Extract the [X, Y] coordinate from the center of the cell holding the provided text.  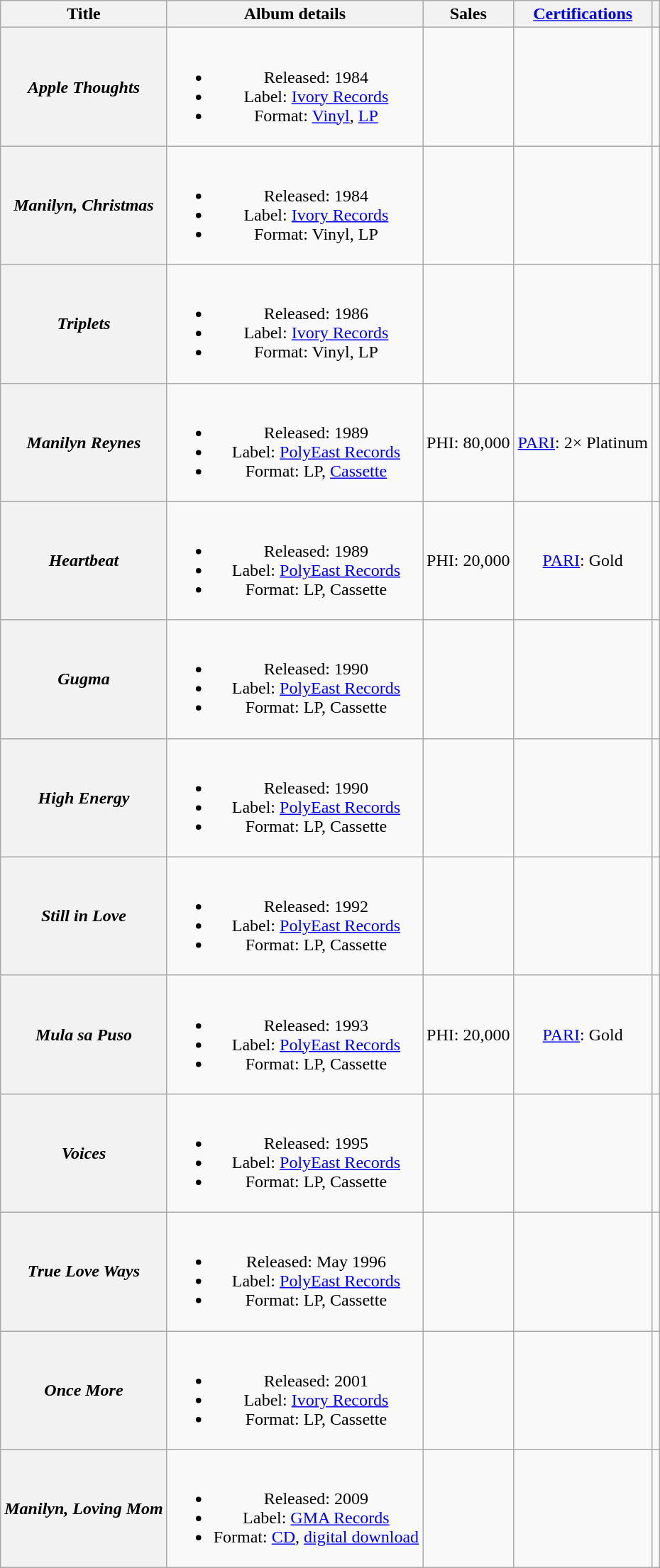
Released: 2009Label: GMA RecordsFormat: CD, digital download [295, 1509]
Apple Thoughts [84, 87]
Title [84, 14]
PHI: 80,000 [468, 443]
Manilyn, Loving Mom [84, 1509]
Sales [468, 14]
Released: 2001Label: Ivory RecordsFormat: LP, Cassette [295, 1390]
Triplets [84, 323]
High Energy [84, 797]
Still in Love [84, 916]
Released: 1993Label: PolyEast RecordsFormat: LP, Cassette [295, 1034]
Voices [84, 1153]
Certifications [583, 14]
True Love Ways [84, 1271]
Manilyn Reynes [84, 443]
Gugma [84, 679]
PARI: 2× Platinum [583, 443]
Released: 1995Label: PolyEast RecordsFormat: LP, Cassette [295, 1153]
Once More [84, 1390]
Heartbeat [84, 560]
Mula sa Puso [84, 1034]
Released: May 1996Label: PolyEast RecordsFormat: LP, Cassette [295, 1271]
Released: 1992Label: PolyEast RecordsFormat: LP, Cassette [295, 916]
Album details [295, 14]
Manilyn, Christmas [84, 206]
Released: 1986Label: Ivory RecordsFormat: Vinyl, LP [295, 323]
